Extract the (x, y) coordinate from the center of the cell holding the provided text.  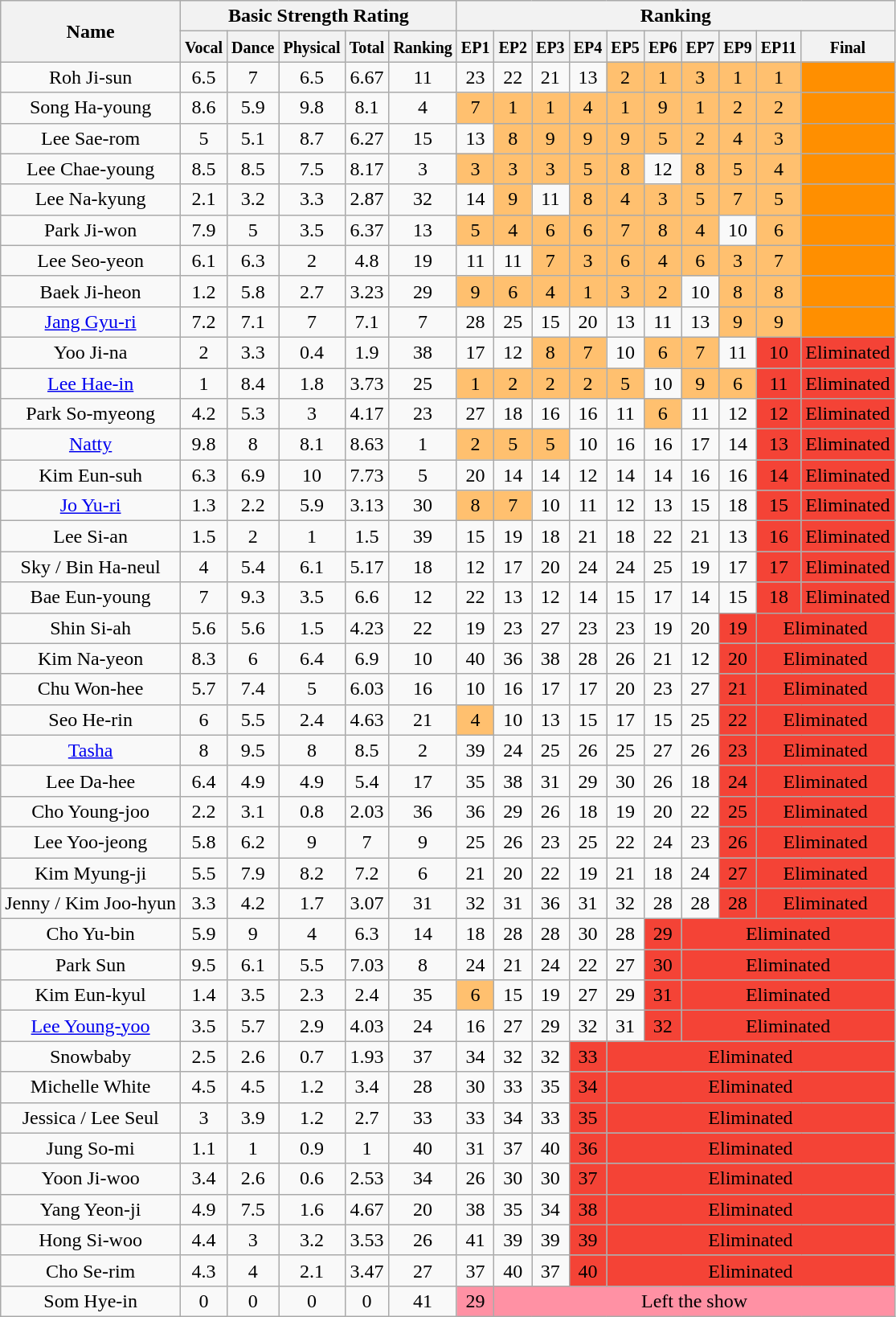
4.8 (366, 261)
Jenny / Kim Joo-hyun (91, 904)
Song Ha-young (91, 108)
0.6 (312, 1179)
6.67 (366, 77)
1.1 (203, 1148)
8.7 (312, 138)
6.03 (366, 689)
4.67 (366, 1209)
4.63 (366, 720)
8.63 (366, 445)
8.2 (312, 872)
4.17 (366, 414)
EP1 (476, 47)
Hong Si-woo (91, 1240)
3.23 (366, 291)
Natty (91, 445)
Lee Seo-yeon (91, 261)
Lee Si-an (91, 536)
1.9 (366, 352)
Kim Eun-suh (91, 475)
6.2 (253, 842)
0.4 (312, 352)
Lee Young-yoo (91, 1026)
Park So-myeong (91, 414)
4.3 (203, 1270)
1.8 (312, 384)
6.27 (366, 138)
Lee Da-hee (91, 781)
Final (848, 47)
1.3 (203, 506)
5.3 (253, 414)
EP9 (738, 47)
Jo Yu-ri (91, 506)
Kim Myung-ji (91, 872)
0.7 (312, 1056)
1.7 (312, 904)
3.13 (366, 506)
1.4 (203, 995)
Sky / Bin Ha-neul (91, 567)
3.53 (366, 1240)
Total (366, 47)
9.3 (253, 597)
Roh Ji-sun (91, 77)
0.8 (312, 811)
Snowbaby (91, 1056)
Physical (312, 47)
2.87 (366, 199)
Jang Gyu-ri (91, 322)
Chu Won-hee (91, 689)
7.03 (366, 965)
2.03 (366, 811)
Basic Strength Rating (318, 16)
Baek Ji-heon (91, 291)
7.73 (366, 475)
0.9 (312, 1148)
3.07 (366, 904)
8.17 (366, 169)
Lee Yoo-jeong (91, 842)
Yoon Ji-woo (91, 1179)
8.4 (253, 384)
Lee Sae-rom (91, 138)
Dance (253, 47)
Cho Young-joo (91, 811)
2.9 (312, 1026)
Park Sun (91, 965)
Jessica / Lee Seul (91, 1118)
2.3 (312, 995)
EP6 (662, 47)
4.4 (203, 1240)
8.3 (203, 658)
Lee Na-kyung (91, 199)
3.1 (253, 811)
Som Hye-in (91, 1301)
EP2 (513, 47)
2.5 (203, 1056)
3.47 (366, 1270)
4.23 (366, 628)
2.53 (366, 1179)
Kim Eun-kyul (91, 995)
6.6 (366, 597)
Vocal (203, 47)
Michelle White (91, 1087)
Tasha (91, 750)
Jung So-mi (91, 1148)
Yang Yeon-ji (91, 1209)
3.73 (366, 384)
5.1 (253, 138)
Name (91, 31)
Cho Yu-bin (91, 934)
Seo He-rin (91, 720)
Kim Na-yeon (91, 658)
Bae Eun-young (91, 597)
EP4 (588, 47)
Shin Si-ah (91, 628)
Park Ji-won (91, 230)
8.6 (203, 108)
EP7 (701, 47)
Lee Hae-in (91, 384)
EP11 (779, 47)
EP5 (625, 47)
7.4 (253, 689)
4.03 (366, 1026)
Cho Se-rim (91, 1270)
1.93 (366, 1056)
Yoo Ji-na (91, 352)
EP3 (551, 47)
Left the show (694, 1301)
6.37 (366, 230)
5.17 (366, 567)
1.6 (312, 1209)
Lee Chae-young (91, 169)
3.9 (253, 1118)
